Capture the cell that displays the provided text and extract its [X, Y] central coordinate. 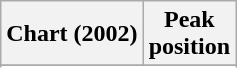
Chart (2002) [72, 34]
Peakposition [189, 34]
